Extract the [x, y] coordinate from the center of the cell holding the provided text.  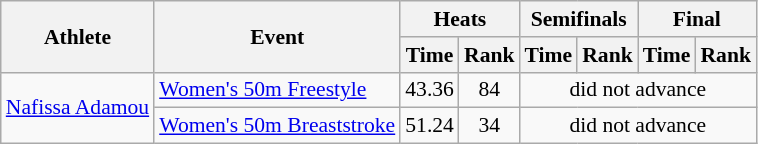
Final [697, 19]
43.36 [430, 90]
Athlete [78, 36]
Women's 50m Breaststroke [277, 126]
Semifinals [579, 19]
Heats [460, 19]
Nafissa Adamou [78, 108]
34 [490, 126]
Event [277, 36]
84 [490, 90]
Women's 50m Freestyle [277, 90]
51.24 [430, 126]
